Capture the cell that displays the provided text and extract its [x, y] central coordinate. 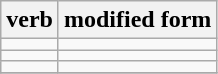
verb [30, 20]
modified form [137, 20]
